Scan for the cell matching the given text and deliver its (X, Y) coordinate at center. 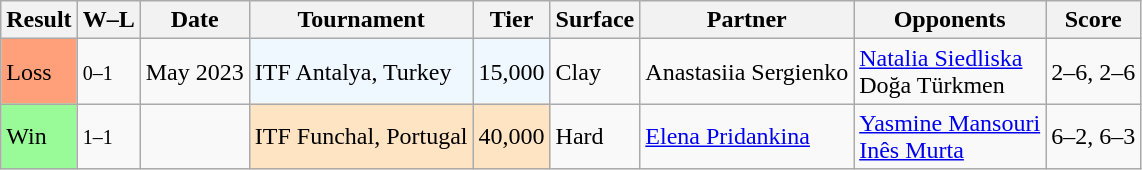
Hard (595, 136)
Tournament (361, 20)
15,000 (512, 72)
Tier (512, 20)
Result (39, 20)
Loss (39, 72)
Date (194, 20)
6–2, 6–3 (1094, 136)
Natalia Siedliska Doğa Türkmen (950, 72)
Anastasiia Sergienko (747, 72)
Clay (595, 72)
Opponents (950, 20)
Partner (747, 20)
40,000 (512, 136)
Elena Pridankina (747, 136)
ITF Antalya, Turkey (361, 72)
Yasmine Mansouri Inês Murta (950, 136)
Win (39, 136)
0–1 (108, 72)
2–6, 2–6 (1094, 72)
Surface (595, 20)
1–1 (108, 136)
W–L (108, 20)
ITF Funchal, Portugal (361, 136)
May 2023 (194, 72)
Score (1094, 20)
